Output the (X, Y) coordinate of the center of the cell containing the given text.  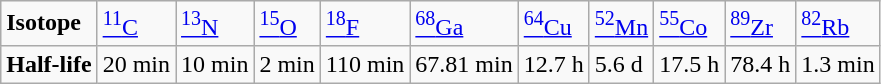
89Zr (760, 24)
Half-life (49, 64)
55Co (690, 24)
10 min (215, 64)
64Cu (554, 24)
67.81 min (464, 64)
Isotope (49, 24)
17.5 h (690, 64)
2 min (287, 64)
12.7 h (554, 64)
1.3 min (838, 64)
11C (136, 24)
78.4 h (760, 64)
52Mn (621, 24)
15O (287, 24)
82Rb (838, 24)
68Ga (464, 24)
20 min (136, 64)
5.6 d (621, 64)
110 min (365, 64)
18F (365, 24)
13N (215, 24)
